For the text-containing cell, return its midpoint in (x, y) coordinate format. 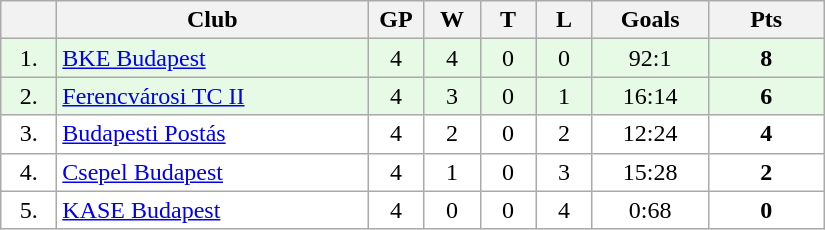
Csepel Budapest (212, 172)
KASE Budapest (212, 210)
1. (29, 58)
6 (766, 96)
Pts (766, 20)
8 (766, 58)
GP (396, 20)
T (508, 20)
Budapesti Postás (212, 134)
W (452, 20)
16:14 (650, 96)
2. (29, 96)
12:24 (650, 134)
BKE Budapest (212, 58)
0:68 (650, 210)
15:28 (650, 172)
92:1 (650, 58)
5. (29, 210)
Club (212, 20)
Ferencvárosi TC II (212, 96)
Goals (650, 20)
4. (29, 172)
3. (29, 134)
L (564, 20)
